Determine the (x, y) coordinate at the center of the cell enclosing the given text.  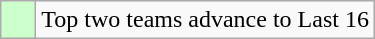
Top two teams advance to Last 16 (206, 20)
